Search for the cell housing the specified text and yield its (X, Y) center coordinate. 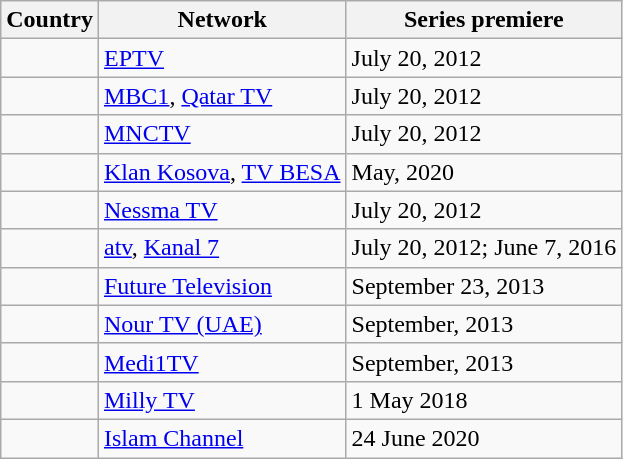
24 June 2020 (484, 438)
May, 2020 (484, 172)
Milly TV (222, 400)
1 May 2018 (484, 400)
Medi1TV (222, 362)
July 20, 2012; June 7, 2016 (484, 248)
Network (222, 20)
Future Television (222, 286)
Klan Kosova, TV BESA (222, 172)
MBC1, Qatar TV (222, 96)
Country (50, 20)
Nessma TV (222, 210)
September 23, 2013 (484, 286)
Islam Channel (222, 438)
Series premiere (484, 20)
MNCTV (222, 134)
EPTV (222, 58)
Nour TV (UAE) (222, 324)
atv, Kanal 7 (222, 248)
